Find where the given text appears and provide that cell's center as (x, y) coordinate. 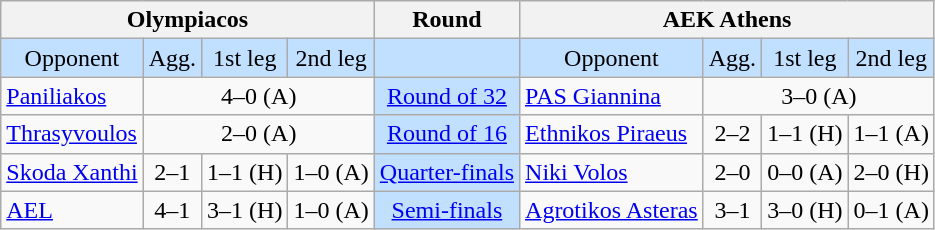
2–1 (172, 172)
0–1 (A) (891, 210)
Semi-finals (446, 210)
1–1 (A) (891, 134)
AEK Athens (728, 20)
2–0 (732, 172)
Olympiacos (188, 20)
PAS Giannina (612, 96)
Thrasyvoulos (72, 134)
2–2 (732, 134)
2–0 (H) (891, 172)
4–1 (172, 210)
4–0 (A) (258, 96)
Round (446, 20)
Skoda Xanthi (72, 172)
Niki Volos (612, 172)
0–0 (A) (805, 172)
3–0 (A) (818, 96)
AEL (72, 210)
Agrotikos Asteras (612, 210)
Round of 16 (446, 134)
Quarter-finals (446, 172)
Ethnikos Piraeus (612, 134)
2–0 (A) (258, 134)
3–1 (732, 210)
3–1 (H) (245, 210)
Round of 32 (446, 96)
3–0 (H) (805, 210)
Paniliakos (72, 96)
